Locate the cell with the specified text and output its [x, y] center coordinate. 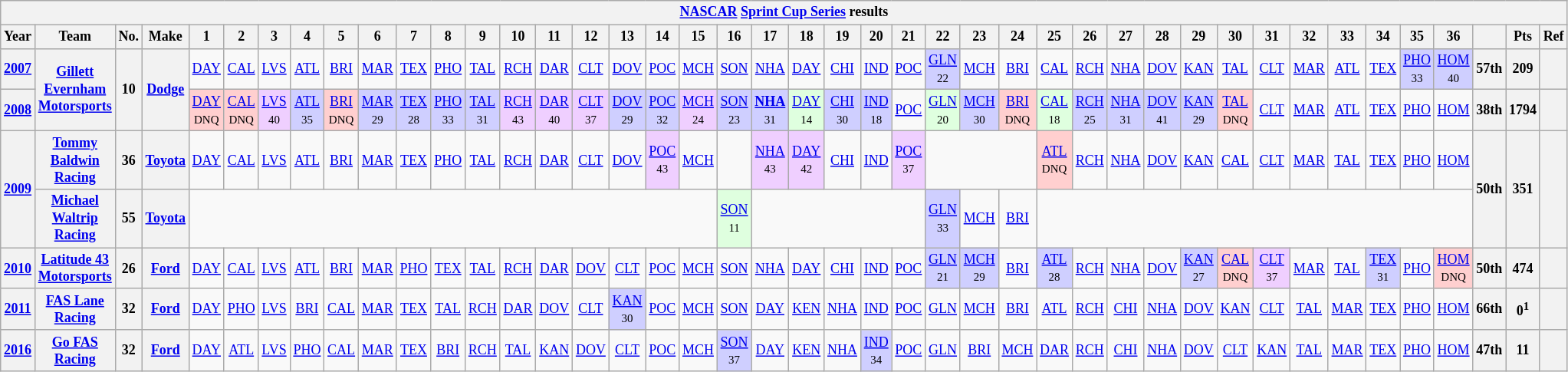
17 [770, 37]
28 [1162, 37]
01 [1523, 309]
TAL31 [482, 110]
34 [1383, 37]
Dodge [166, 89]
FAS Lane Racing [75, 309]
351 [1523, 189]
2011 [18, 309]
GLN20 [943, 110]
RCH43 [518, 110]
25 [1055, 37]
24 [1017, 37]
CHI30 [843, 110]
18 [807, 37]
KAN29 [1198, 110]
21 [909, 37]
23 [979, 37]
2007 [18, 69]
9 [482, 37]
GLN21 [943, 268]
Pts [1523, 37]
POC43 [662, 160]
66th [1489, 309]
14 [662, 37]
MCH30 [979, 110]
CAL18 [1055, 110]
TALDNQ [1235, 110]
POC32 [662, 110]
Year [18, 37]
No. [129, 37]
2 [241, 37]
57th [1489, 69]
DAY42 [807, 160]
55 [129, 219]
IND18 [876, 110]
19 [843, 37]
NASCAR Sprint Cup Series results [784, 12]
15 [699, 37]
ATL28 [1055, 268]
Team [75, 37]
2010 [18, 268]
Tommy Baldwin Racing [75, 160]
DOV41 [1162, 110]
31 [1272, 37]
209 [1523, 69]
2009 [18, 189]
MCH29 [979, 268]
7 [414, 37]
LVS40 [274, 110]
474 [1523, 268]
DAYDNQ [206, 110]
2016 [18, 351]
3 [274, 37]
Make [166, 37]
Latitude 43 Motorsports [75, 268]
HOM40 [1454, 69]
DOV29 [627, 110]
KAN30 [627, 309]
33 [1347, 37]
POC37 [909, 160]
47th [1489, 351]
SON37 [735, 351]
1794 [1523, 110]
IND34 [876, 351]
HOMDNQ [1454, 268]
27 [1126, 37]
35 [1417, 37]
38th [1489, 110]
16 [735, 37]
ATLDNQ [1055, 160]
Michael Waltrip Racing [75, 219]
DAR40 [554, 110]
MAR29 [377, 110]
2008 [18, 110]
8 [448, 37]
SON11 [735, 219]
Go FAS Racing [75, 351]
20 [876, 37]
6 [377, 37]
13 [627, 37]
5 [342, 37]
29 [1198, 37]
Ref [1553, 37]
12 [591, 37]
GLN22 [943, 69]
RCH25 [1090, 110]
4 [307, 37]
1 [206, 37]
ATL35 [307, 110]
DAY14 [807, 110]
SON23 [735, 110]
MCH24 [699, 110]
TEX31 [1383, 268]
KAN27 [1198, 268]
Gillett Evernham Motorsports [75, 89]
30 [1235, 37]
TEX28 [414, 110]
22 [943, 37]
NHA43 [770, 160]
GLN33 [943, 219]
